For the text-containing cell, return its midpoint in (X, Y) coordinate format. 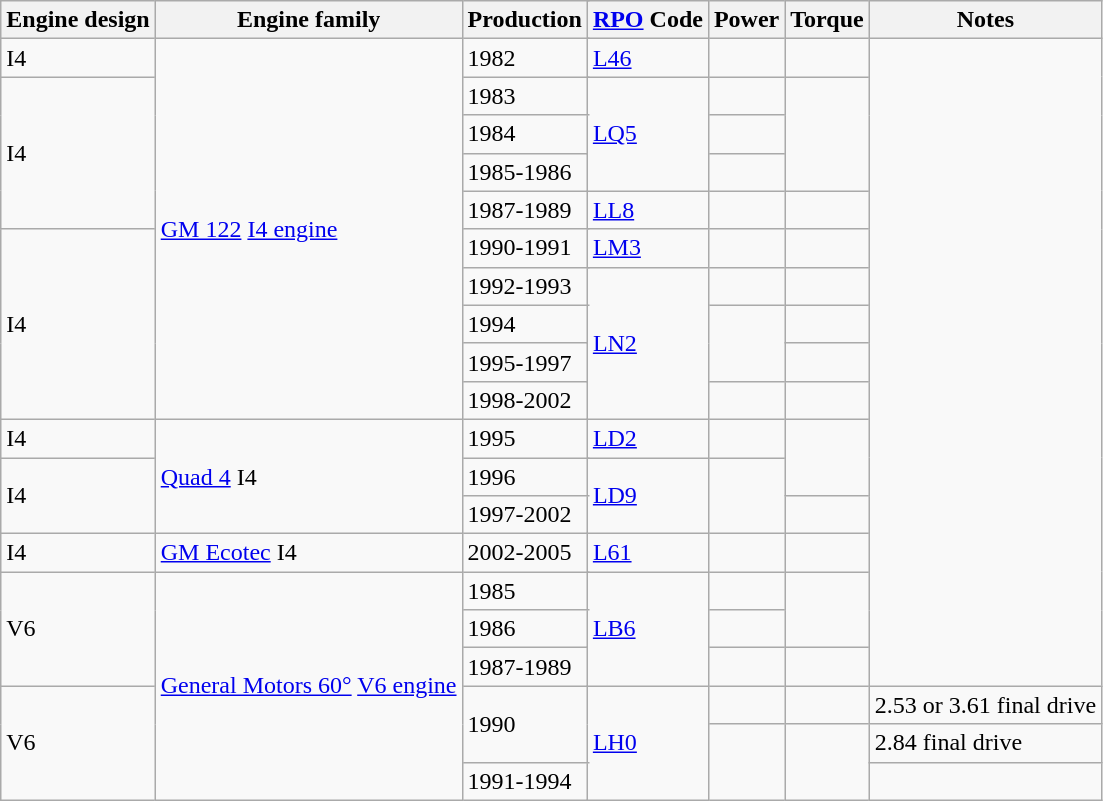
1985-1986 (524, 172)
2.53 or 3.61 final drive (985, 705)
GM Ecotec I4 (308, 553)
1982 (524, 58)
2002-2005 (524, 553)
1990-1991 (524, 248)
LL8 (648, 210)
Notes (985, 20)
LH0 (648, 743)
LD2 (648, 438)
1996 (524, 477)
1991-1994 (524, 781)
1994 (524, 324)
LM3 (648, 248)
Torque (827, 20)
1985 (524, 591)
1992-1993 (524, 286)
2.84 final drive (985, 743)
1983 (524, 96)
General Motors 60° V6 engine (308, 686)
LD9 (648, 496)
1998-2002 (524, 400)
Production (524, 20)
1995-1997 (524, 362)
1990 (524, 724)
RPO Code (648, 20)
GM 122 I4 engine (308, 230)
LQ5 (648, 134)
L61 (648, 553)
Quad 4 I4 (308, 476)
LN2 (648, 343)
LB6 (648, 629)
L46 (648, 58)
1995 (524, 438)
1997-2002 (524, 515)
1984 (524, 134)
1986 (524, 629)
Engine family (308, 20)
Power (746, 20)
Engine design (78, 20)
